Output the [X, Y] coordinate of the center of the cell containing the given text.  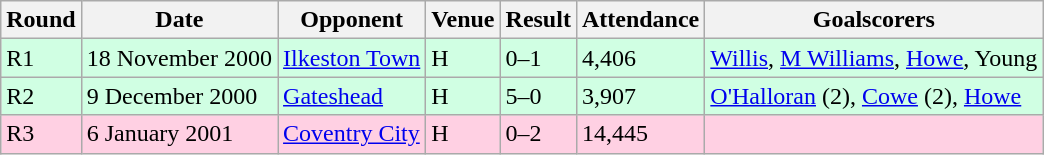
0–1 [538, 58]
Date [179, 20]
R1 [41, 58]
Result [538, 20]
Coventry City [352, 134]
4,406 [640, 58]
Attendance [640, 20]
6 January 2001 [179, 134]
Willis, M Williams, Howe, Young [874, 58]
Opponent [352, 20]
14,445 [640, 134]
9 December 2000 [179, 96]
R2 [41, 96]
Round [41, 20]
3,907 [640, 96]
O'Halloran (2), Cowe (2), Howe [874, 96]
Ilkeston Town [352, 58]
Venue [463, 20]
R3 [41, 134]
0–2 [538, 134]
Gateshead [352, 96]
18 November 2000 [179, 58]
5–0 [538, 96]
Goalscorers [874, 20]
